For the text-containing cell, return its midpoint in [x, y] coordinate format. 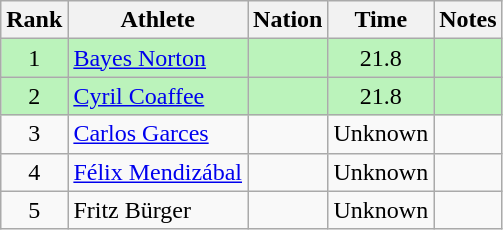
Cyril Coaffee [158, 96]
2 [34, 96]
5 [34, 210]
Nation [288, 20]
Félix Mendizábal [158, 172]
3 [34, 134]
4 [34, 172]
Notes [468, 20]
Carlos Garces [158, 134]
Rank [34, 20]
Time [381, 20]
Athlete [158, 20]
1 [34, 58]
Bayes Norton [158, 58]
Fritz Bürger [158, 210]
